Provide the (X, Y) coordinate of the cell's center where the given text is located.  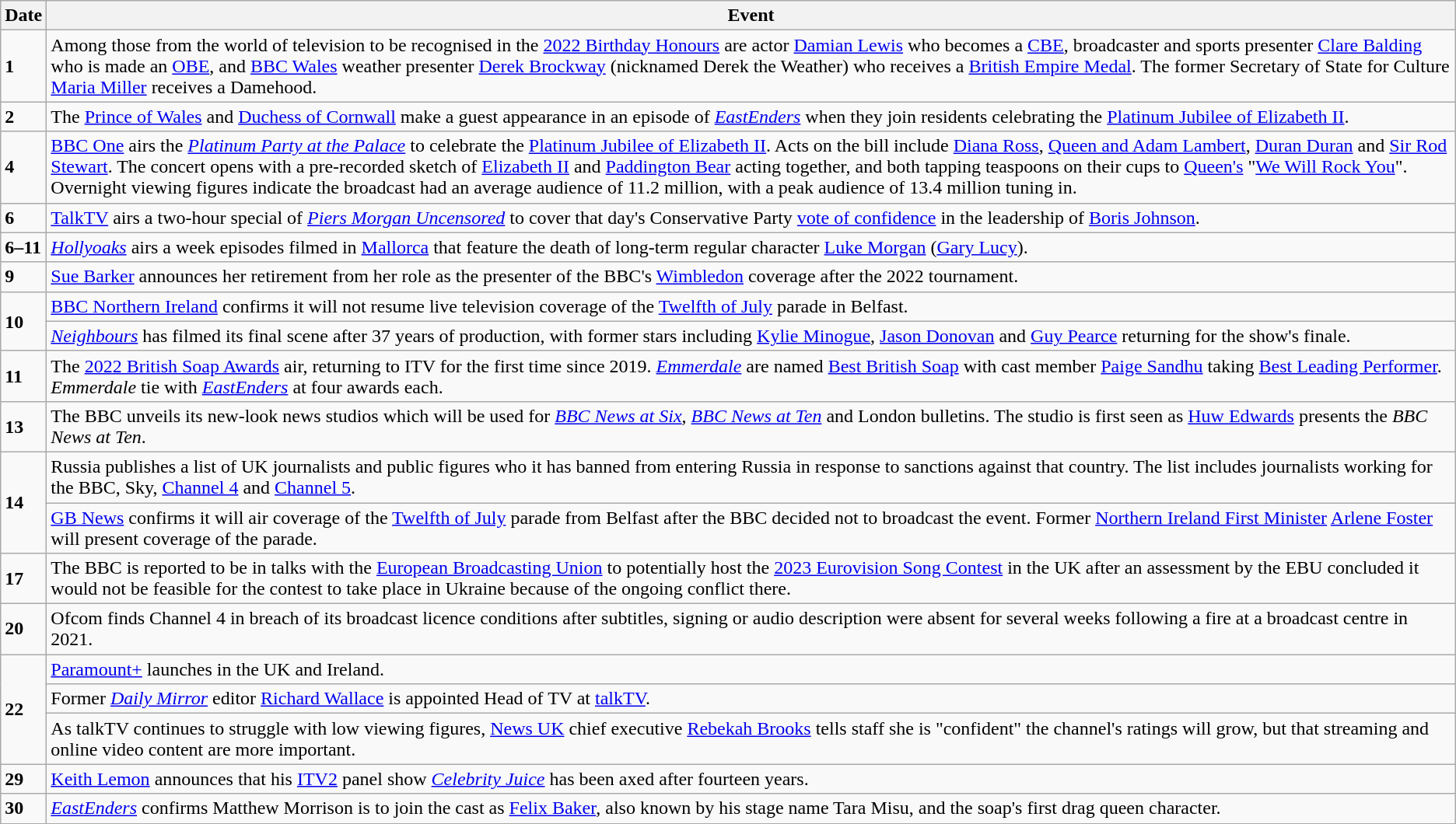
20 (23, 630)
Hollyoaks airs a week episodes filmed in Mallorca that feature the death of long-term regular character Luke Morgan (Gary Lucy). (751, 247)
Event (751, 16)
6–11 (23, 247)
Paramount+ launches in the UK and Ireland. (751, 669)
9 (23, 277)
4 (23, 167)
Former Daily Mirror editor Richard Wallace is appointed Head of TV at talkTV. (751, 699)
11 (23, 376)
Sue Barker announces her retirement from her role as the presenter of the BBC's Wimbledon coverage after the 2022 tournament. (751, 277)
Date (23, 16)
14 (23, 502)
13 (23, 426)
6 (23, 218)
BBC Northern Ireland confirms it will not resume live television coverage of the Twelfth of July parade in Belfast. (751, 306)
30 (23, 808)
29 (23, 779)
1 (23, 66)
Keith Lemon announces that his ITV2 panel show Celebrity Juice has been axed after fourteen years. (751, 779)
10 (23, 321)
17 (23, 578)
2 (23, 117)
22 (23, 709)
